Determine the [x, y] coordinate at the center of the cell enclosing the given text.  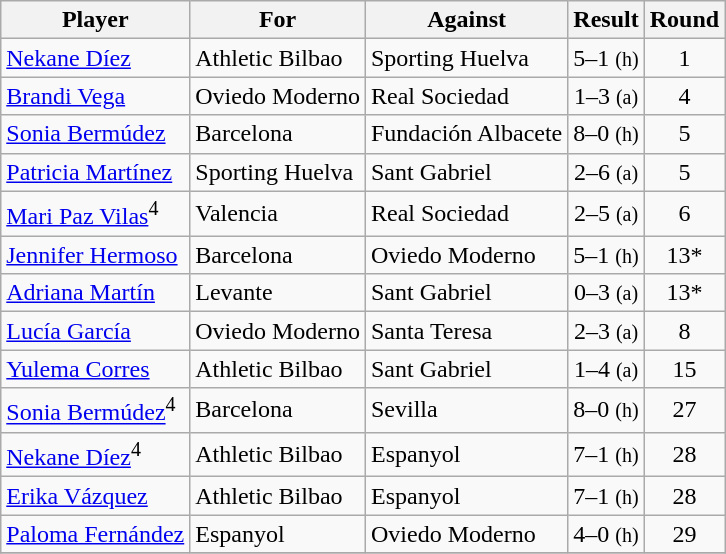
29 [684, 534]
Patricia Martínez [96, 172]
Yulema Corres [96, 369]
Fundación Albacete [466, 134]
Valencia [278, 214]
Levante [278, 293]
1–3 (a) [606, 96]
2–5 (a) [606, 214]
1–4 (a) [606, 369]
Nekane Díez [96, 58]
Sevilla [466, 410]
1 [684, 58]
27 [684, 410]
For [278, 20]
Paloma Fernández [96, 534]
8 [684, 331]
4 [684, 96]
Sonia Bermúdez4 [96, 410]
Adriana Martín [96, 293]
0–3 (a) [606, 293]
Against [466, 20]
Lucía García [96, 331]
Brandi Vega [96, 96]
Jennifer Hermoso [96, 255]
Round [684, 20]
Nekane Díez4 [96, 454]
15 [684, 369]
Sonia Bermúdez [96, 134]
2–6 (a) [606, 172]
Mari Paz Vilas4 [96, 214]
2–3 (a) [606, 331]
Santa Teresa [466, 331]
6 [684, 214]
Erika Vázquez [96, 496]
Result [606, 20]
Player [96, 20]
4–0 (h) [606, 534]
